Capture the cell that displays the provided text and extract its (X, Y) central coordinate. 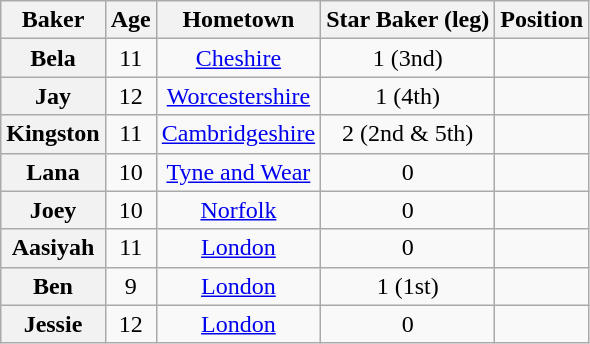
9 (130, 286)
Norfolk (238, 210)
Jessie (53, 324)
Cambridgeshire (238, 134)
Hometown (238, 20)
Worcestershire (238, 96)
Joey (53, 210)
Kingston (53, 134)
Cheshire (238, 58)
Lana (53, 172)
1 (3nd) (408, 58)
Baker (53, 20)
Age (130, 20)
Jay (53, 96)
Tyne and Wear (238, 172)
1 (1st) (408, 286)
Aasiyah (53, 248)
Ben (53, 286)
2 (2nd & 5th) (408, 134)
Bela (53, 58)
1 (4th) (408, 96)
Star Baker (leg) (408, 20)
Position (542, 20)
